Capture the cell that displays the provided text and extract its [x, y] central coordinate. 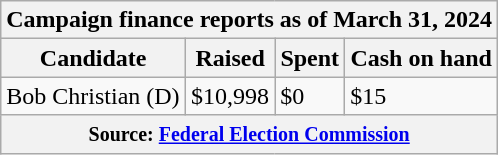
Raised [230, 58]
Cash on hand [422, 58]
$0 [310, 96]
Spent [310, 58]
Campaign finance reports as of March 31, 2024 [250, 20]
Bob Christian (D) [94, 96]
Source: Federal Election Commission [250, 134]
$10,998 [230, 96]
Candidate [94, 58]
$15 [422, 96]
